Extract the [x, y] coordinate from the center of the cell holding the provided text.  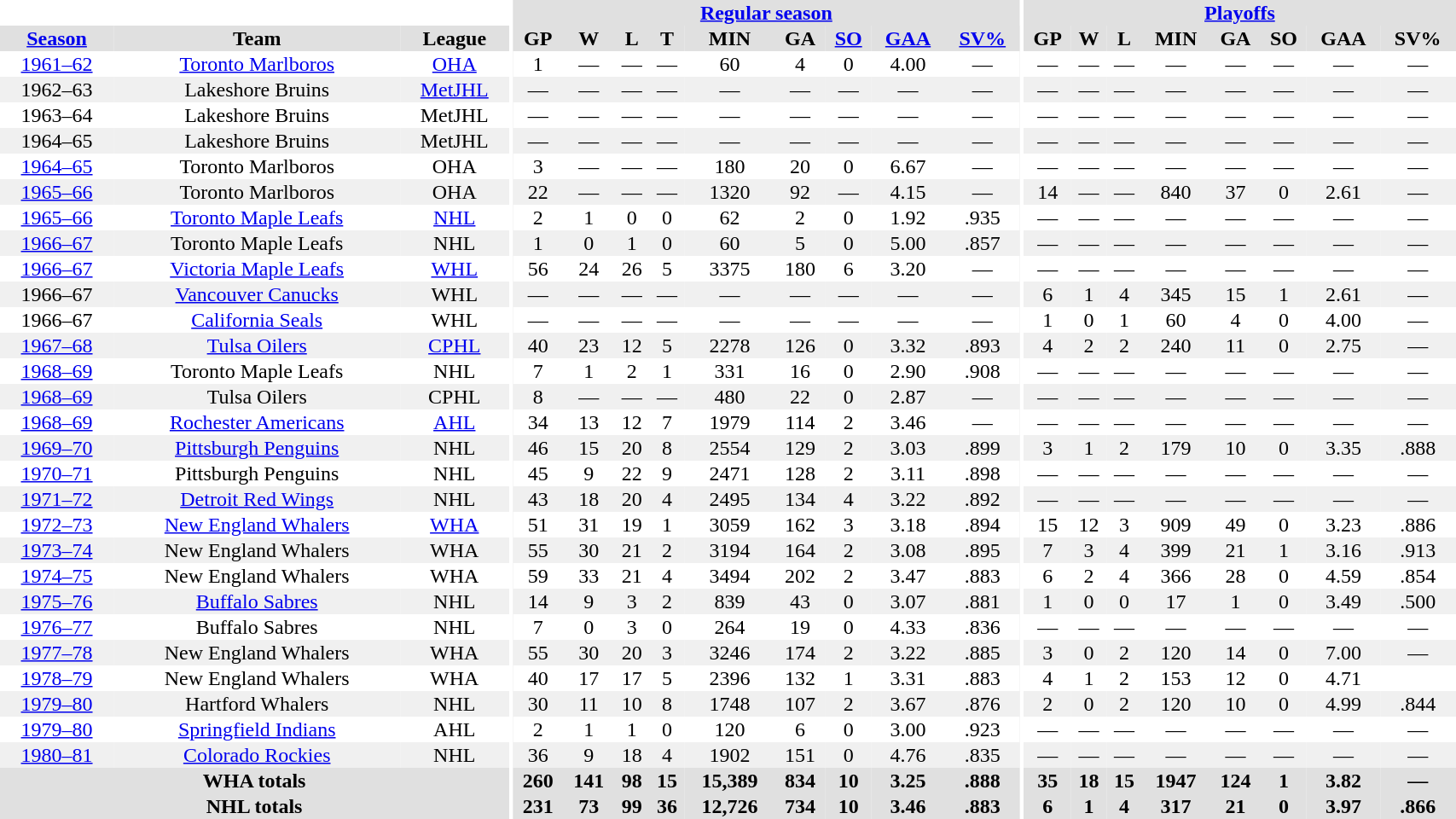
.500 [1418, 601]
1976–77 [56, 627]
5.00 [908, 243]
3.32 [908, 346]
1973–74 [56, 550]
179 [1176, 448]
51 [538, 525]
.844 [1418, 704]
4.59 [1343, 576]
126 [800, 346]
909 [1176, 525]
37 [1236, 192]
24 [589, 269]
12,726 [730, 806]
366 [1176, 576]
.892 [983, 499]
T [667, 38]
WHA totals [254, 781]
.908 [983, 371]
2471 [730, 473]
1969–70 [56, 448]
840 [1176, 192]
3.07 [908, 601]
107 [800, 704]
231 [538, 806]
1963–64 [56, 115]
3.08 [908, 550]
3.23 [1343, 525]
1980–81 [56, 755]
.835 [983, 755]
3.16 [1343, 550]
1972–73 [56, 525]
3.11 [908, 473]
73 [589, 806]
15,389 [730, 781]
7.00 [1343, 653]
151 [800, 755]
4.15 [908, 192]
1902 [730, 755]
Team [257, 38]
164 [800, 550]
1947 [1176, 781]
2554 [730, 448]
Detroit Red Wings [257, 499]
13 [589, 422]
4.33 [908, 627]
Playoffs [1239, 13]
23 [589, 346]
Rochester Americans [257, 422]
1974–75 [56, 576]
834 [800, 781]
3.82 [1343, 781]
124 [1236, 781]
114 [800, 422]
3.97 [1343, 806]
Season [56, 38]
Vancouver Canucks [257, 294]
.895 [983, 550]
839 [730, 601]
.886 [1418, 525]
3059 [730, 525]
33 [589, 576]
260 [538, 781]
.935 [983, 218]
.866 [1418, 806]
2278 [730, 346]
202 [800, 576]
.894 [983, 525]
NHL totals [254, 806]
317 [1176, 806]
132 [800, 678]
League [454, 38]
162 [800, 525]
92 [800, 192]
331 [730, 371]
16 [800, 371]
31 [589, 525]
California Seals [257, 320]
.899 [983, 448]
Regular season [766, 13]
99 [631, 806]
174 [800, 653]
.923 [983, 729]
56 [538, 269]
.893 [983, 346]
134 [800, 499]
128 [800, 473]
1971–72 [56, 499]
1977–78 [56, 653]
4.99 [1343, 704]
59 [538, 576]
2.75 [1343, 346]
4.71 [1343, 678]
734 [800, 806]
3.25 [908, 781]
129 [800, 448]
1978–79 [56, 678]
240 [1176, 346]
.857 [983, 243]
3494 [730, 576]
141 [589, 781]
.876 [983, 704]
3246 [730, 653]
480 [730, 397]
46 [538, 448]
3.35 [1343, 448]
1979 [730, 422]
45 [538, 473]
Colorado Rockies [257, 755]
49 [1236, 525]
34 [538, 422]
1748 [730, 704]
3.03 [908, 448]
2.87 [908, 397]
6.67 [908, 166]
1.92 [908, 218]
.836 [983, 627]
1320 [730, 192]
.885 [983, 653]
1967–68 [56, 346]
264 [730, 627]
35 [1047, 781]
Victoria Maple Leafs [257, 269]
26 [631, 269]
4.76 [908, 755]
3.67 [908, 704]
399 [1176, 550]
.881 [983, 601]
.913 [1418, 550]
2396 [730, 678]
3.31 [908, 678]
345 [1176, 294]
Hartford Whalers [257, 704]
.854 [1418, 576]
3.47 [908, 576]
28 [1236, 576]
1961–62 [56, 64]
1975–76 [56, 601]
3375 [730, 269]
1962–63 [56, 90]
153 [1176, 678]
.898 [983, 473]
2.90 [908, 371]
3.49 [1343, 601]
1970–71 [56, 473]
62 [730, 218]
Springfield Indians [257, 729]
98 [631, 781]
2495 [730, 499]
3194 [730, 550]
3.20 [908, 269]
3.00 [908, 729]
3.18 [908, 525]
